Locate the cell with the specified text and output its [X, Y] center coordinate. 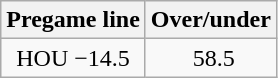
Pregame line [74, 20]
58.5 [210, 58]
Over/under [210, 20]
HOU −14.5 [74, 58]
